From the cell containing the given text, extract its center point as [X, Y] coordinate. 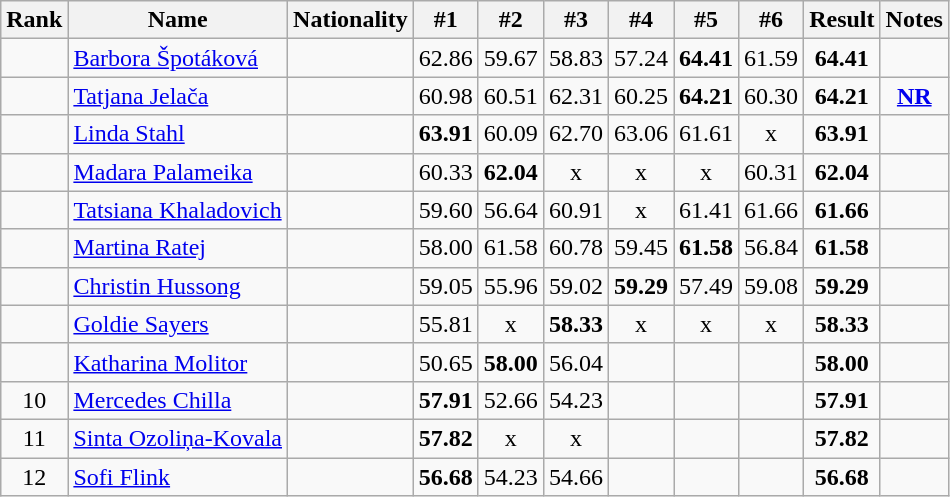
57.24 [640, 58]
#5 [706, 20]
Barbora Špotáková [178, 58]
#4 [640, 20]
#2 [510, 20]
Nationality [351, 20]
12 [34, 477]
59.45 [640, 248]
54.66 [576, 477]
59.05 [446, 286]
Madara Palameika [178, 172]
#3 [576, 20]
Sinta Ozoliņa-Kovala [178, 438]
59.08 [772, 286]
60.78 [576, 248]
62.70 [576, 134]
62.31 [576, 96]
60.31 [772, 172]
59.67 [510, 58]
61.61 [706, 134]
10 [34, 400]
60.25 [640, 96]
Result [842, 20]
#6 [772, 20]
56.84 [772, 248]
60.51 [510, 96]
60.09 [510, 134]
59.60 [446, 210]
Sofi Flink [178, 477]
60.98 [446, 96]
Tatjana Jelača [178, 96]
56.04 [576, 362]
#1 [446, 20]
Mercedes Chilla [178, 400]
NR [914, 96]
Notes [914, 20]
58.83 [576, 58]
52.66 [510, 400]
56.64 [510, 210]
60.91 [576, 210]
57.49 [706, 286]
Linda Stahl [178, 134]
55.81 [446, 324]
60.33 [446, 172]
50.65 [446, 362]
61.59 [772, 58]
Rank [34, 20]
Martina Ratej [178, 248]
Name [178, 20]
55.96 [510, 286]
11 [34, 438]
Goldie Sayers [178, 324]
59.02 [576, 286]
61.41 [706, 210]
Tatsiana Khaladovich [178, 210]
63.06 [640, 134]
Christin Hussong [178, 286]
60.30 [772, 96]
62.86 [446, 58]
Katharina Molitor [178, 362]
